Pinpoint the cell where the given text exists, returning its (X, Y) midpoint coordinate. 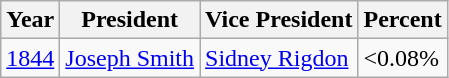
<0.08% (402, 58)
1844 (30, 58)
Year (30, 20)
Vice President (279, 20)
President (130, 20)
Sidney Rigdon (279, 58)
Joseph Smith (130, 58)
Percent (402, 20)
